From the cell containing the given text, extract its center point as (x, y) coordinate. 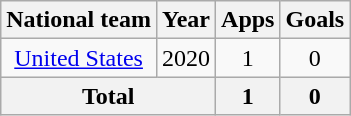
United States (79, 58)
National team (79, 20)
2020 (186, 58)
Year (186, 20)
Goals (315, 20)
Total (108, 96)
Apps (248, 20)
